From the cell containing the given text, extract its center point as [x, y] coordinate. 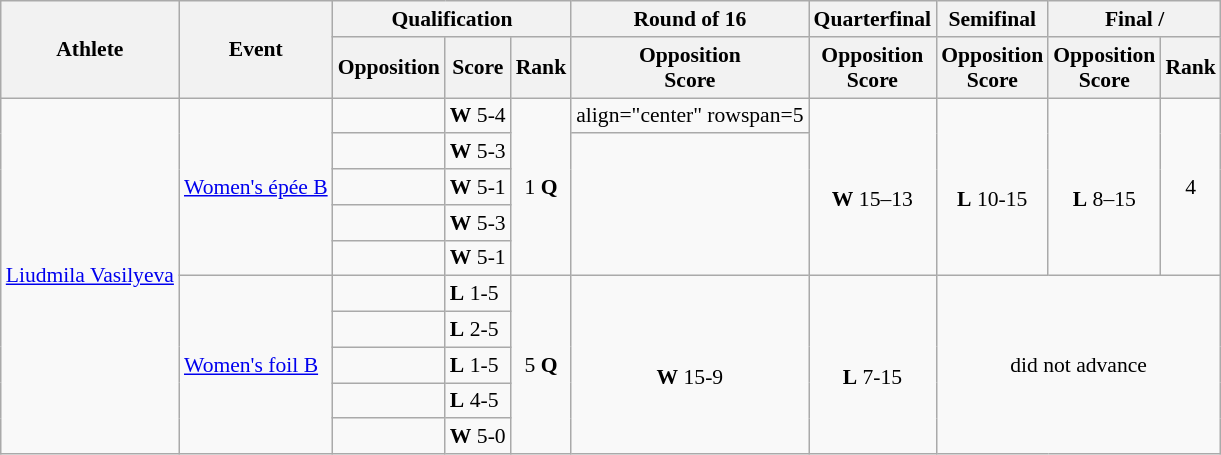
1 Q [542, 187]
W 5-4 [478, 116]
Semifinal [992, 19]
Score [478, 68]
L 8–15 [1104, 187]
5 Q [542, 365]
L 2-5 [478, 330]
Athlete [90, 50]
Women's épée B [256, 187]
align="center" rowspan=5 [690, 116]
Round of 16 [690, 19]
Quarterfinal [873, 19]
Event [256, 50]
4 [1190, 187]
L 4-5 [478, 401]
did not advance [1078, 365]
Qualification [452, 19]
W 15-9 [690, 365]
L 7-15 [873, 365]
W 5-0 [478, 437]
Opposition [389, 68]
Women's foil B [256, 365]
Liudmila Vasilyeva [90, 276]
W 15–13 [873, 187]
L 10-15 [992, 187]
Final / [1134, 19]
